Detect which cell encompasses the target text, then output its (X, Y) center coordinate. 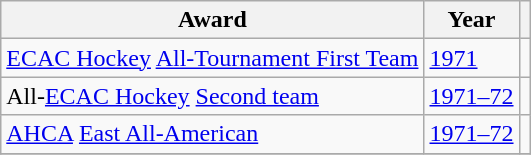
Award (212, 20)
Year (472, 20)
1971 (472, 58)
All-ECAC Hockey Second team (212, 96)
AHCA East All-American (212, 134)
ECAC Hockey All-Tournament First Team (212, 58)
